Return the (X, Y) coordinate for the center point of the cell that contains the specified text.  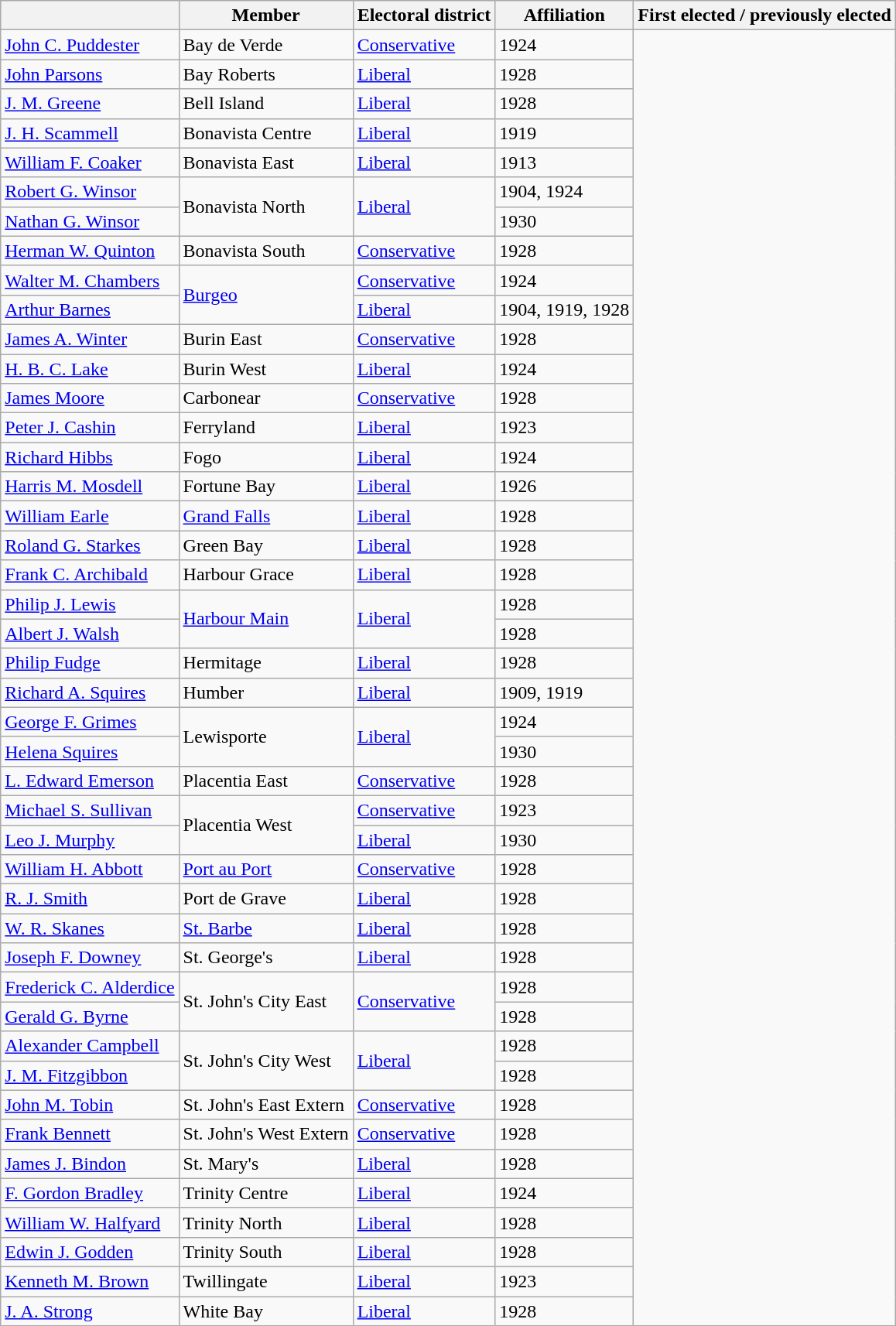
St. John's West Extern (266, 1134)
Harris M. Mosdell (90, 487)
Bell Island (266, 104)
Alexander Campbell (90, 1046)
Twillingate (266, 1281)
Albert J. Walsh (90, 634)
Harbour Grace (266, 575)
Leo J. Murphy (90, 839)
Bonavista South (266, 251)
J. M. Greene (90, 104)
Philip J. Lewis (90, 604)
Edwin J. Godden (90, 1252)
Joseph F. Downey (90, 958)
Green Bay (266, 545)
Bonavista Centre (266, 133)
St. Mary's (266, 1164)
Port de Grave (266, 899)
Placentia East (266, 781)
Fortune Bay (266, 487)
John Parsons (90, 74)
Peter J. Cashin (90, 428)
Bonavista North (266, 207)
W. R. Skanes (90, 928)
St. George's (266, 958)
Burgeo (266, 295)
1909, 1919 (565, 692)
1919 (565, 133)
Richard Hibbs (90, 457)
St. Barbe (266, 928)
George F. Grimes (90, 722)
Grand Falls (266, 516)
Walter M. Chambers (90, 280)
Bay de Verde (266, 45)
Richard A. Squires (90, 692)
William W. Halfyard (90, 1222)
Carbonear (266, 398)
John C. Puddester (90, 45)
Burin East (266, 339)
Robert G. Winsor (90, 192)
Harbour Main (266, 619)
Electoral district (424, 15)
H. B. C. Lake (90, 369)
F. Gordon Bradley (90, 1193)
Nathan G. Winsor (90, 221)
Bonavista East (266, 162)
Philip Fudge (90, 663)
Lewisporte (266, 736)
Arthur Barnes (90, 309)
L. Edward Emerson (90, 781)
First elected / previously elected (764, 15)
Kenneth M. Brown (90, 1281)
Herman W. Quinton (90, 251)
James A. Winter (90, 339)
Frank Bennett (90, 1134)
Ferryland (266, 428)
J. A. Strong (90, 1311)
Bay Roberts (266, 74)
John M. Tobin (90, 1105)
Frank C. Archibald (90, 575)
Gerald G. Byrne (90, 1017)
Fogo (266, 457)
Affiliation (565, 15)
Roland G. Starkes (90, 545)
Michael S. Sullivan (90, 810)
William F. Coaker (90, 162)
1913 (565, 162)
Trinity South (266, 1252)
R. J. Smith (90, 899)
William H. Abbott (90, 870)
1904, 1919, 1928 (565, 309)
William Earle (90, 516)
J. M. Fitzgibbon (90, 1075)
White Bay (266, 1311)
St. John's City East (266, 1002)
St. John's City West (266, 1061)
J. H. Scammell (90, 133)
Member (266, 15)
Trinity North (266, 1222)
1926 (565, 487)
Burin West (266, 369)
St. John's East Extern (266, 1105)
James Moore (90, 398)
Humber (266, 692)
James J. Bindon (90, 1164)
Hermitage (266, 663)
Port au Port (266, 870)
Placentia West (266, 825)
Helena Squires (90, 751)
1904, 1924 (565, 192)
Trinity Centre (266, 1193)
Frederick C. Alderdice (90, 987)
